Determine the (x, y) coordinate at the center of the cell enclosing the given text.  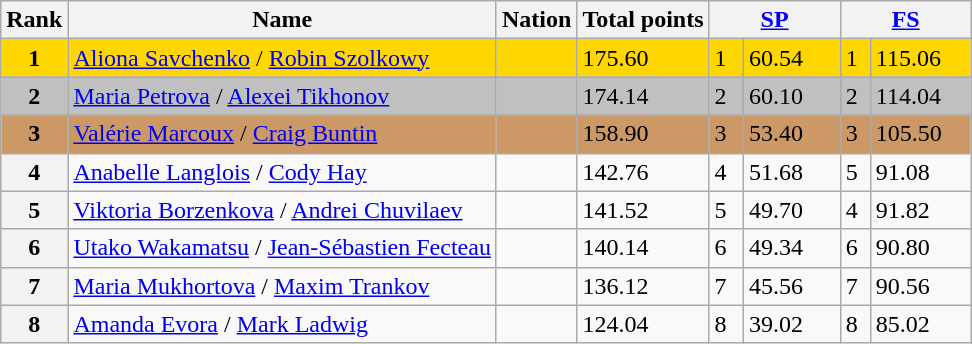
142.76 (643, 172)
124.04 (643, 324)
Utako Wakamatsu / Jean-Sébastien Fecteau (282, 248)
53.40 (792, 134)
Maria Petrova / Alexei Tikhonov (282, 96)
158.90 (643, 134)
49.34 (792, 248)
51.68 (792, 172)
85.02 (920, 324)
90.56 (920, 286)
Viktoria Borzenkova / Andrei Chuvilaev (282, 210)
49.70 (792, 210)
105.50 (920, 134)
114.04 (920, 96)
140.14 (643, 248)
136.12 (643, 286)
174.14 (643, 96)
Anabelle Langlois / Cody Hay (282, 172)
Maria Mukhortova / Maxim Trankov (282, 286)
Aliona Savchenko / Robin Szolkowy (282, 58)
Valérie Marcoux / Craig Buntin (282, 134)
Nation (536, 20)
SP (774, 20)
60.54 (792, 58)
45.56 (792, 286)
90.80 (920, 248)
FS (906, 20)
175.60 (643, 58)
91.82 (920, 210)
60.10 (792, 96)
Rank (34, 20)
91.08 (920, 172)
39.02 (792, 324)
Amanda Evora / Mark Ladwig (282, 324)
Name (282, 20)
141.52 (643, 210)
115.06 (920, 58)
Total points (643, 20)
